Search for the cell housing the specified text and yield its [x, y] center coordinate. 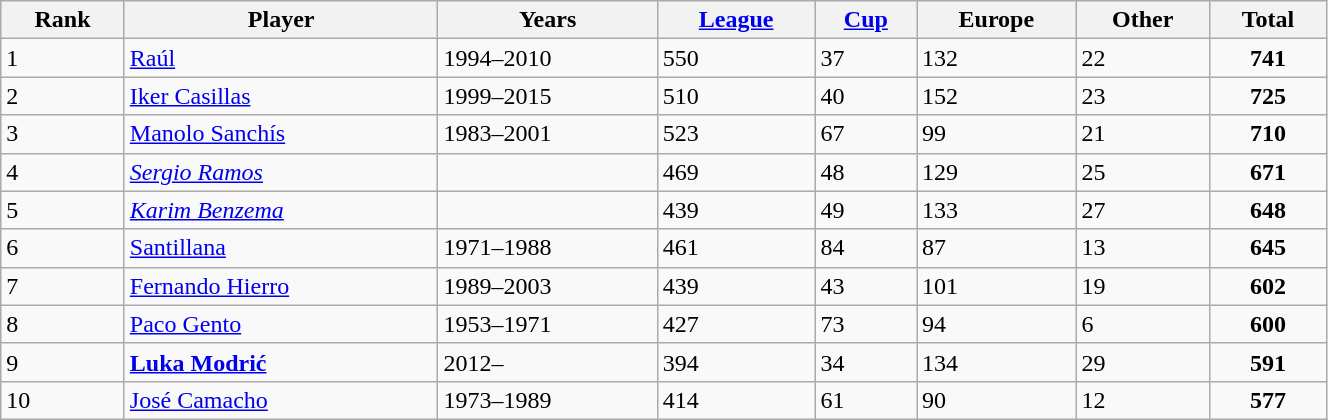
600 [1268, 324]
Years [548, 20]
1994–2010 [548, 58]
Iker Casillas [281, 96]
12 [1142, 400]
25 [1142, 172]
602 [1268, 286]
Cup [866, 20]
Europe [997, 20]
Player [281, 20]
725 [1268, 96]
414 [736, 400]
134 [997, 362]
94 [997, 324]
Karim Benzema [281, 210]
9 [63, 362]
3 [63, 134]
577 [1268, 400]
Santillana [281, 248]
510 [736, 96]
21 [1142, 134]
40 [866, 96]
1989–2003 [548, 286]
648 [1268, 210]
10 [63, 400]
133 [997, 210]
67 [866, 134]
101 [997, 286]
23 [1142, 96]
Total [1268, 20]
87 [997, 248]
Manolo Sanchís [281, 134]
5 [63, 210]
550 [736, 58]
132 [997, 58]
710 [1268, 134]
1 [63, 58]
43 [866, 286]
1973–1989 [548, 400]
2012– [548, 362]
84 [866, 248]
League [736, 20]
1971–1988 [548, 248]
Paco Gento [281, 324]
461 [736, 248]
José Camacho [281, 400]
Rank [63, 20]
4 [63, 172]
152 [997, 96]
2 [63, 96]
741 [1268, 58]
19 [1142, 286]
34 [866, 362]
29 [1142, 362]
27 [1142, 210]
99 [997, 134]
48 [866, 172]
Luka Modrić [281, 362]
671 [1268, 172]
90 [997, 400]
1999–2015 [548, 96]
394 [736, 362]
1953–1971 [548, 324]
427 [736, 324]
469 [736, 172]
73 [866, 324]
Raúl [281, 58]
Fernando Hierro [281, 286]
37 [866, 58]
49 [866, 210]
22 [1142, 58]
645 [1268, 248]
129 [997, 172]
Other [1142, 20]
523 [736, 134]
591 [1268, 362]
Sergio Ramos [281, 172]
13 [1142, 248]
1983–2001 [548, 134]
8 [63, 324]
7 [63, 286]
61 [866, 400]
